Find where the given text appears and provide that cell's center as (x, y) coordinate. 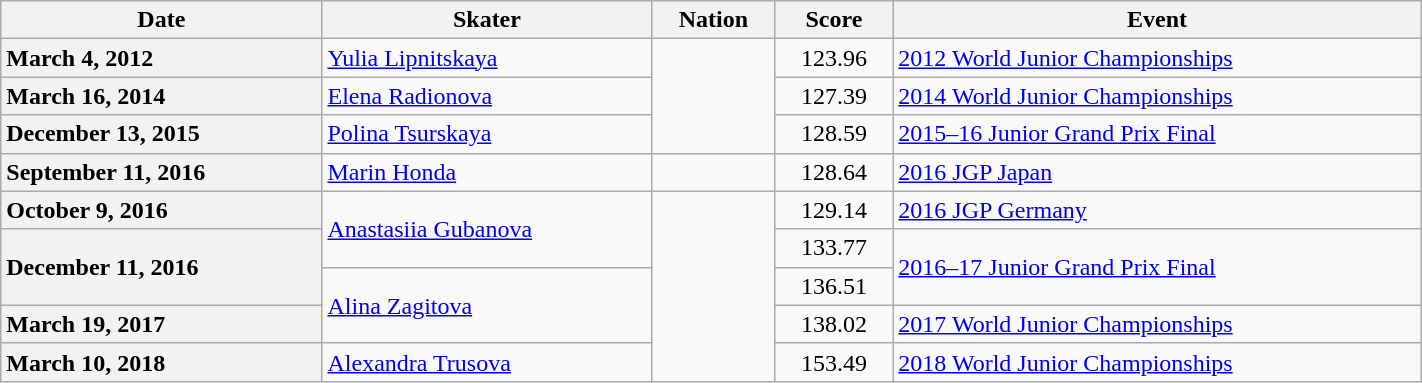
2017 World Junior Championships (1157, 324)
October 9, 2016 (162, 210)
Date (162, 20)
2012 World Junior Championships (1157, 58)
March 19, 2017 (162, 324)
Anastasiia Gubanova (487, 229)
2016–17 Junior Grand Prix Final (1157, 267)
Polina Tsurskaya (487, 134)
133.77 (834, 248)
129.14 (834, 210)
Event (1157, 20)
Yulia Lipnitskaya (487, 58)
138.02 (834, 324)
December 13, 2015 (162, 134)
2014 World Junior Championships (1157, 96)
136.51 (834, 286)
128.59 (834, 134)
December 11, 2016 (162, 267)
123.96 (834, 58)
March 16, 2014 (162, 96)
153.49 (834, 362)
2016 JGP Japan (1157, 172)
March 10, 2018 (162, 362)
128.64 (834, 172)
Alina Zagitova (487, 305)
March 4, 2012 (162, 58)
2016 JGP Germany (1157, 210)
September 11, 2016 (162, 172)
Alexandra Trusova (487, 362)
Skater (487, 20)
Elena Radionova (487, 96)
127.39 (834, 96)
Marin Honda (487, 172)
2018 World Junior Championships (1157, 362)
Score (834, 20)
Nation (714, 20)
2015–16 Junior Grand Prix Final (1157, 134)
